Identify which cell holds the provided text, then report its [x, y] central coordinate. 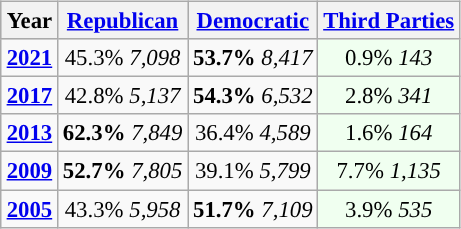
3.9% 535 [389, 209]
62.3% 7,849 [122, 133]
52.7% 7,805 [122, 171]
2021 [29, 58]
2009 [29, 171]
45.3% 7,098 [122, 58]
Third Parties [389, 21]
0.9% 143 [389, 58]
Republican [122, 21]
53.7% 8,417 [253, 58]
39.1% 5,799 [253, 171]
43.3% 5,958 [122, 209]
54.3% 6,532 [253, 96]
51.7% 7,109 [253, 209]
7.7% 1,135 [389, 171]
2005 [29, 209]
2.8% 341 [389, 96]
2017 [29, 96]
2013 [29, 133]
36.4% 4,589 [253, 133]
42.8% 5,137 [122, 96]
1.6% 164 [389, 133]
Year [29, 21]
Democratic [253, 21]
